Scan for the cell matching the given text and deliver its [X, Y] coordinate at center. 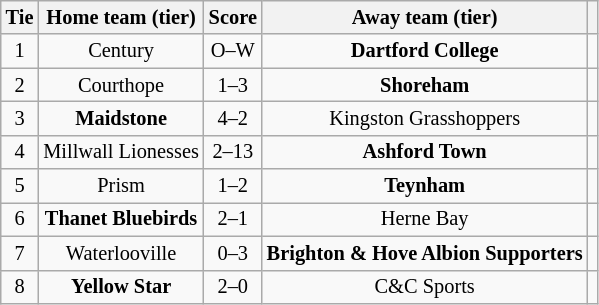
2–13 [233, 152]
Shoreham [425, 85]
Herne Bay [425, 219]
Kingston Grasshoppers [425, 118]
2–1 [233, 219]
Ashford Town [425, 152]
Brighton & Hove Albion Supporters [425, 253]
C&C Sports [425, 287]
1 [20, 51]
4 [20, 152]
2–0 [233, 287]
6 [20, 219]
Thanet Bluebirds [120, 219]
Dartford College [425, 51]
5 [20, 186]
Courthope [120, 85]
Score [233, 17]
Waterlooville [120, 253]
Tie [20, 17]
3 [20, 118]
Home team (tier) [120, 17]
Prism [120, 186]
4–2 [233, 118]
Teynham [425, 186]
0–3 [233, 253]
2 [20, 85]
Millwall Lionesses [120, 152]
1–2 [233, 186]
Maidstone [120, 118]
Century [120, 51]
O–W [233, 51]
Away team (tier) [425, 17]
Yellow Star [120, 287]
1–3 [233, 85]
7 [20, 253]
8 [20, 287]
